Identify which cell holds the provided text, then report its (x, y) central coordinate. 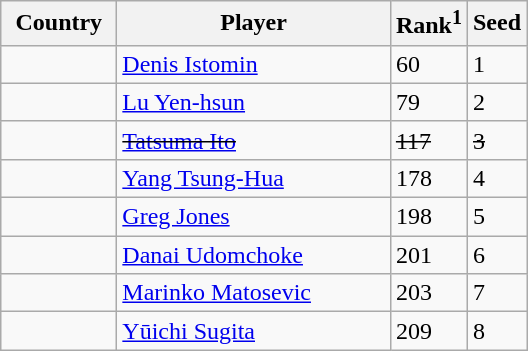
5 (496, 217)
201 (428, 255)
Yang Tsung-Hua (254, 178)
Marinko Matosevic (254, 293)
7 (496, 293)
Lu Yen-hsun (254, 102)
Danai Udomchoke (254, 255)
Rank1 (428, 24)
60 (428, 64)
117 (428, 140)
Seed (496, 24)
4 (496, 178)
Tatsuma Ito (254, 140)
1 (496, 64)
209 (428, 331)
3 (496, 140)
203 (428, 293)
Country (59, 24)
198 (428, 217)
2 (496, 102)
178 (428, 178)
Player (254, 24)
Yūichi Sugita (254, 331)
Denis Istomin (254, 64)
Greg Jones (254, 217)
79 (428, 102)
6 (496, 255)
8 (496, 331)
